From the cell containing the given text, extract its center point as [X, Y] coordinate. 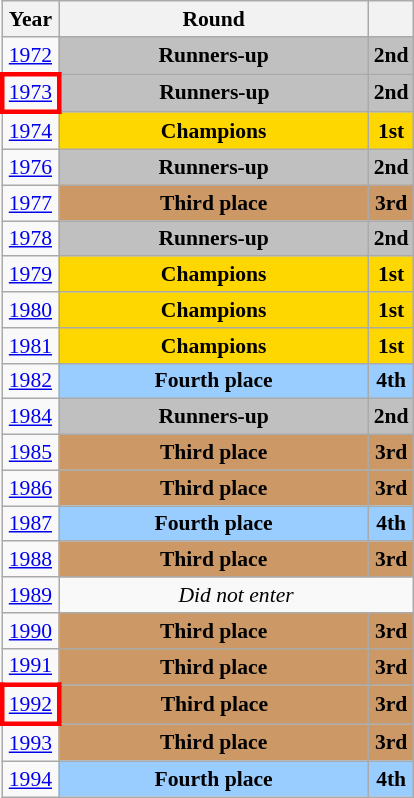
1979 [30, 275]
Did not enter [236, 595]
Round [214, 19]
1982 [30, 381]
1986 [30, 488]
1991 [30, 666]
1977 [30, 203]
1984 [30, 417]
Year [30, 19]
1985 [30, 453]
1972 [30, 56]
1981 [30, 346]
1992 [30, 706]
1988 [30, 560]
1976 [30, 168]
1974 [30, 132]
1987 [30, 524]
1993 [30, 742]
1989 [30, 595]
1978 [30, 239]
1994 [30, 779]
1990 [30, 631]
1973 [30, 94]
1980 [30, 310]
